Scan for the cell matching the given text and deliver its [x, y] coordinate at center. 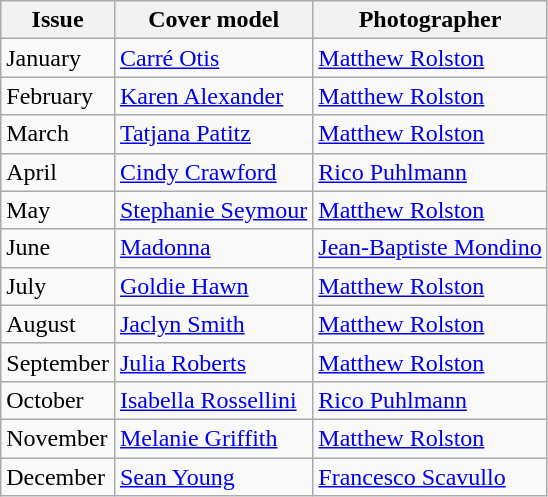
Cindy Crawford [213, 172]
Tatjana Patitz [213, 134]
Sean Young [213, 477]
October [58, 400]
Jean-Baptiste Mondino [430, 248]
December [58, 477]
Carré Otis [213, 58]
January [58, 58]
Stephanie Seymour [213, 210]
June [58, 248]
Cover model [213, 20]
Issue [58, 20]
Karen Alexander [213, 96]
Jaclyn Smith [213, 324]
Julia Roberts [213, 362]
September [58, 362]
Goldie Hawn [213, 286]
Melanie Griffith [213, 438]
Isabella Rossellini [213, 400]
August [58, 324]
May [58, 210]
March [58, 134]
November [58, 438]
April [58, 172]
Madonna [213, 248]
July [58, 286]
Francesco Scavullo [430, 477]
February [58, 96]
Photographer [430, 20]
